Return the (X, Y) coordinate for the center point of the cell that contains the specified text.  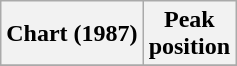
Peakposition (189, 34)
Chart (1987) (72, 34)
